Identify which cell holds the provided text, then report its [X, Y] central coordinate. 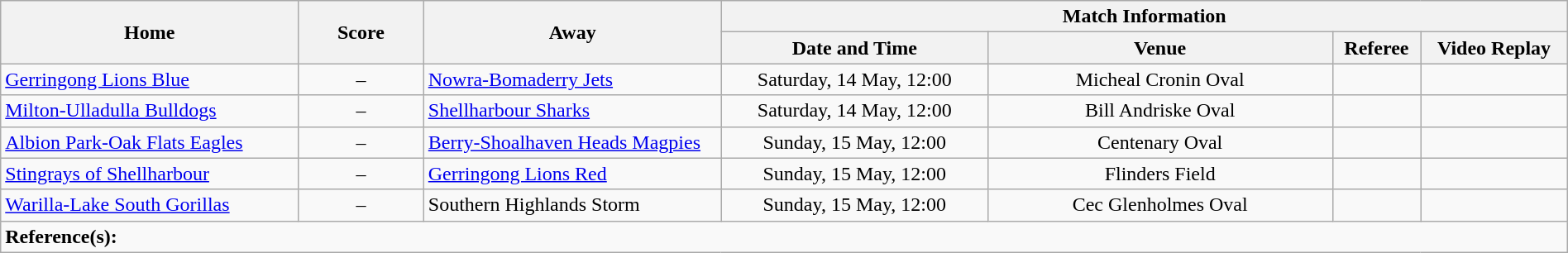
Micheal Cronin Oval [1159, 79]
Warilla-Lake South Gorillas [150, 205]
Away [572, 32]
Centenary Oval [1159, 142]
Referee [1376, 48]
Albion Park-Oak Flats Eagles [150, 142]
Score [361, 32]
Gerringong Lions Red [572, 174]
Nowra-Bomaderry Jets [572, 79]
Flinders Field [1159, 174]
Shellharbour Sharks [572, 111]
Stingrays of Shellharbour [150, 174]
Venue [1159, 48]
Berry-Shoalhaven Heads Magpies [572, 142]
Bill Andriske Oval [1159, 111]
Milton-Ulladulla Bulldogs [150, 111]
Reference(s): [784, 236]
Home [150, 32]
Video Replay [1494, 48]
Date and Time [854, 48]
Southern Highlands Storm [572, 205]
Match Information [1145, 17]
Cec Glenholmes Oval [1159, 205]
Gerringong Lions Blue [150, 79]
